Locate the cell with the specified text and output its (x, y) center coordinate. 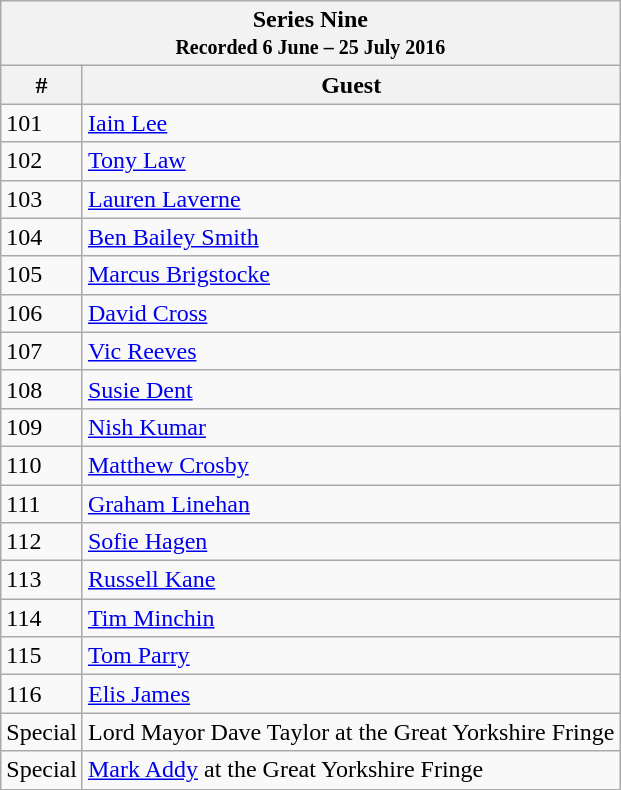
Graham Linehan (350, 503)
Tim Minchin (350, 618)
Sofie Hagen (350, 542)
David Cross (350, 313)
Iain Lee (350, 123)
101 (42, 123)
102 (42, 161)
Guest (350, 85)
Susie Dent (350, 389)
107 (42, 351)
Lord Mayor Dave Taylor at the Great Yorkshire Fringe (350, 732)
Matthew Crosby (350, 465)
112 (42, 542)
# (42, 85)
113 (42, 580)
111 (42, 503)
105 (42, 275)
Nish Kumar (350, 427)
109 (42, 427)
106 (42, 313)
Series NineRecorded 6 June – 25 July 2016 (310, 34)
116 (42, 694)
Tom Parry (350, 656)
114 (42, 618)
Marcus Brigstocke (350, 275)
Lauren Laverne (350, 199)
104 (42, 237)
110 (42, 465)
Mark Addy at the Great Yorkshire Fringe (350, 770)
Vic Reeves (350, 351)
Tony Law (350, 161)
Ben Bailey Smith (350, 237)
108 (42, 389)
103 (42, 199)
Elis James (350, 694)
115 (42, 656)
Russell Kane (350, 580)
